Determine the (x, y) coordinate at the center of the cell enclosing the given text.  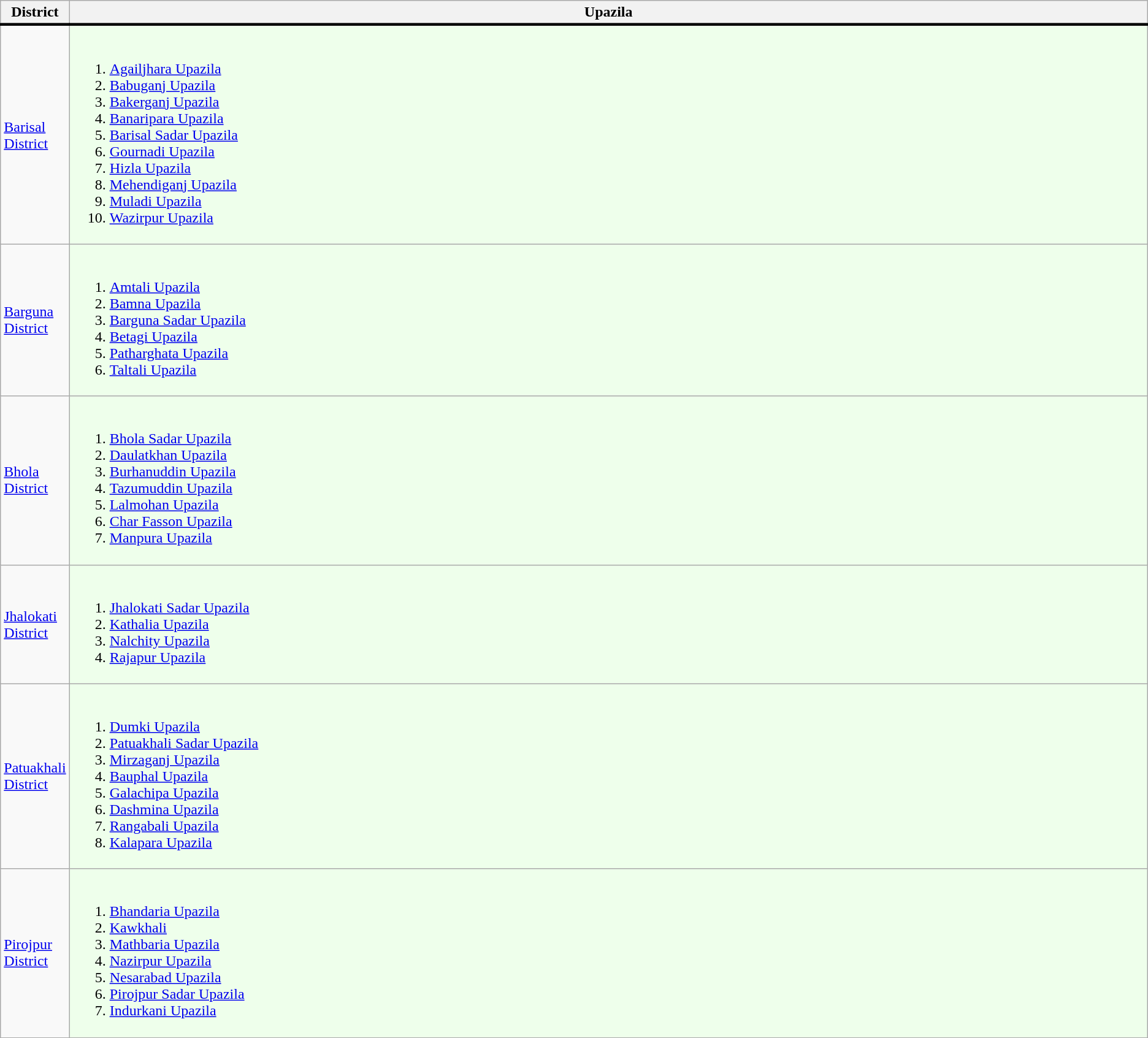
Barguna District (35, 320)
Patuakhali District (35, 776)
District (35, 13)
Jhalokati Sadar UpazilaKathalia UpazilaNalchity UpazilaRajapur Upazila (608, 624)
Bhandaria UpazilaKawkhaliMathbaria UpazilaNazirpur UpazilaNesarabad UpazilaPirojpur Sadar UpazilaIndurkani Upazila (608, 953)
Jhalokati District (35, 624)
Amtali UpazilaBamna UpazilaBarguna Sadar UpazilaBetagi UpazilaPatharghata UpazilaTaltali Upazila (608, 320)
Bhola Sadar UpazilaDaulatkhan UpazilaBurhanuddin UpazilaTazumuddin UpazilaLalmohan UpazilaChar Fasson UpazilaManpura Upazila (608, 481)
Bhola District (35, 481)
Barisal District (35, 134)
Dumki UpazilaPatuakhali Sadar UpazilaMirzaganj UpazilaBauphal UpazilaGalachipa UpazilaDashmina UpazilaRangabali UpazilaKalapara Upazila (608, 776)
Pirojpur District (35, 953)
Upazila (608, 13)
